From the cell containing the given text, extract its center point as (x, y) coordinate. 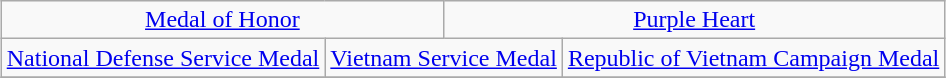
Medal of Honor (222, 20)
National Defense Service Medal (163, 58)
Vietnam Service Medal (444, 58)
Republic of Vietnam Campaign Medal (753, 58)
Purple Heart (694, 20)
